Output the [x, y] coordinate of the center of the cell containing the given text.  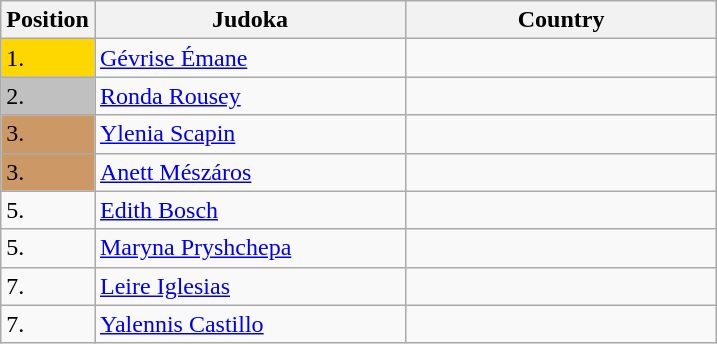
Leire Iglesias [250, 286]
Country [562, 20]
1. [48, 58]
Position [48, 20]
Edith Bosch [250, 210]
Anett Mészáros [250, 172]
Ylenia Scapin [250, 134]
Maryna Pryshchepa [250, 248]
Ronda Rousey [250, 96]
2. [48, 96]
Yalennis Castillo [250, 324]
Gévrise Émane [250, 58]
Judoka [250, 20]
